Search for the cell housing the specified text and yield its (x, y) center coordinate. 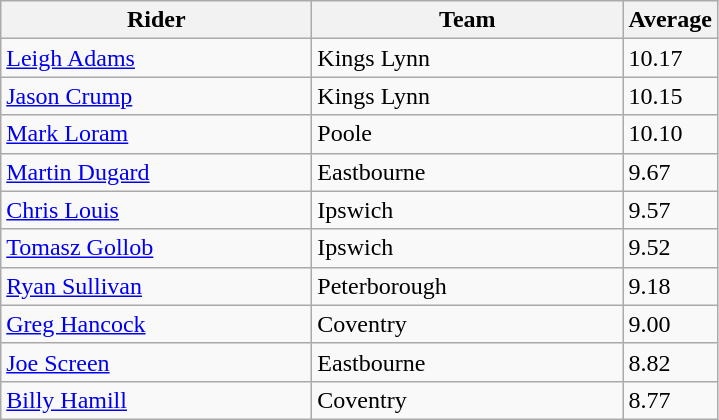
9.18 (670, 286)
Team (468, 20)
9.52 (670, 248)
Peterborough (468, 286)
Mark Loram (156, 134)
9.00 (670, 324)
Average (670, 20)
Billy Hamill (156, 400)
Joe Screen (156, 362)
Jason Crump (156, 96)
Poole (468, 134)
10.10 (670, 134)
Ryan Sullivan (156, 286)
Rider (156, 20)
Tomasz Gollob (156, 248)
Chris Louis (156, 210)
8.77 (670, 400)
9.67 (670, 172)
9.57 (670, 210)
Martin Dugard (156, 172)
10.15 (670, 96)
8.82 (670, 362)
Leigh Adams (156, 58)
Greg Hancock (156, 324)
10.17 (670, 58)
